Capture the cell that displays the provided text and extract its (x, y) central coordinate. 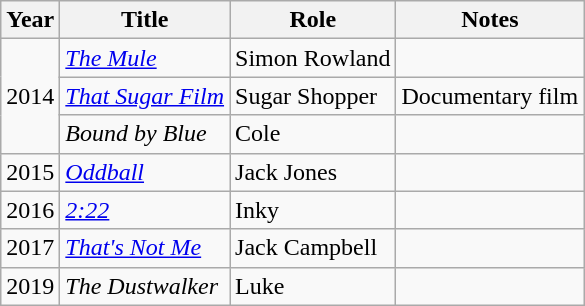
2:22 (145, 210)
2015 (30, 172)
Luke (313, 286)
2019 (30, 286)
Cole (313, 134)
2014 (30, 96)
2016 (30, 210)
Simon Rowland (313, 58)
The Mule (145, 58)
The Dustwalker (145, 286)
Inky (313, 210)
Year (30, 20)
Jack Campbell (313, 248)
Jack Jones (313, 172)
That's Not Me (145, 248)
Bound by Blue (145, 134)
2017 (30, 248)
Notes (490, 20)
That Sugar Film (145, 96)
Oddball (145, 172)
Role (313, 20)
Sugar Shopper (313, 96)
Title (145, 20)
Documentary film (490, 96)
